Detect which cell encompasses the target text, then output its (x, y) center coordinate. 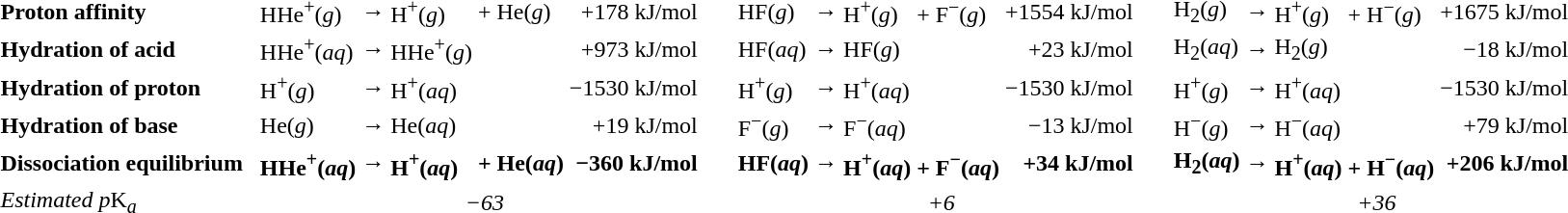
HHe+(g) (432, 49)
H−(aq) (1309, 125)
+23 kJ/mol (1069, 49)
+19 kJ/mol (633, 125)
He(g) (307, 125)
+ He(aq) (520, 164)
F−(g) (773, 125)
H2(g) (1309, 49)
F−(aq) (877, 125)
−13 kJ/mol (1069, 125)
He(aq) (432, 125)
+ F−(aq) (958, 164)
+34 kJ/mol (1069, 164)
+ H−(aq) (1392, 164)
H−(g) (1207, 125)
+973 kJ/mol (633, 49)
HF(g) (877, 49)
−360 kJ/mol (633, 164)
